From the cell containing the given text, extract its center point as [X, Y] coordinate. 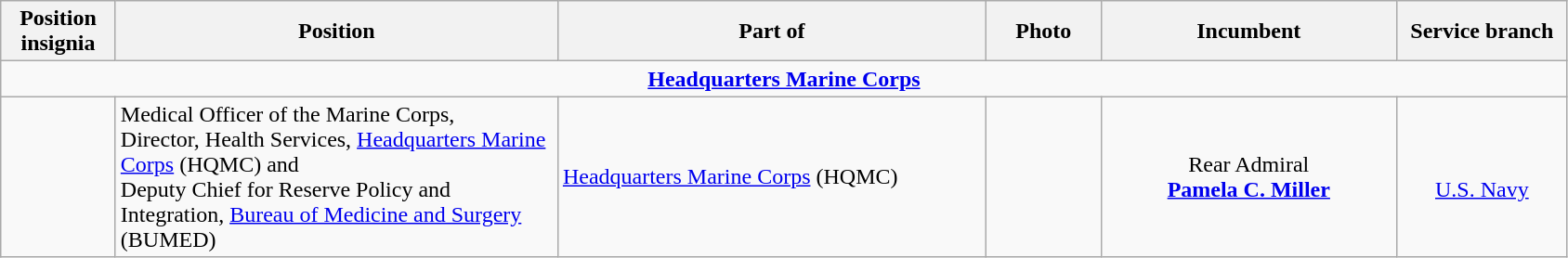
Photo [1043, 32]
Headquarters Marine Corps (HQMC) [771, 176]
Rear AdmiralPamela C. Miller [1248, 176]
Position insignia [59, 32]
Part of [771, 32]
U.S. Navy [1483, 176]
Incumbent [1248, 32]
Headquarters Marine Corps [784, 79]
Service branch [1483, 32]
Position [336, 32]
